Search for the cell housing the specified text and yield its [x, y] center coordinate. 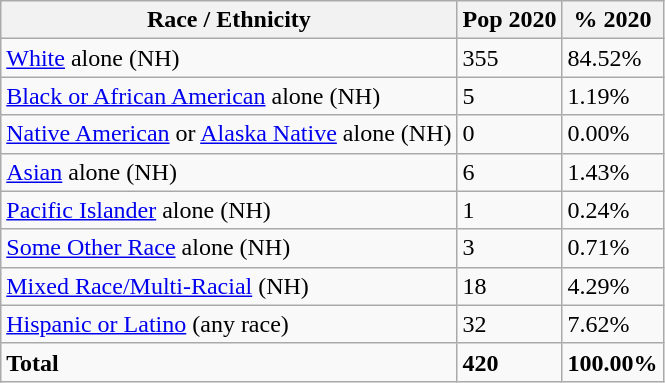
0.00% [612, 134]
32 [510, 324]
1.43% [612, 172]
Black or African American alone (NH) [229, 96]
5 [510, 96]
84.52% [612, 58]
4.29% [612, 286]
Hispanic or Latino (any race) [229, 324]
Mixed Race/Multi-Racial (NH) [229, 286]
100.00% [612, 362]
Some Other Race alone (NH) [229, 248]
1.19% [612, 96]
0 [510, 134]
6 [510, 172]
Total [229, 362]
Pacific Islander alone (NH) [229, 210]
White alone (NH) [229, 58]
Native American or Alaska Native alone (NH) [229, 134]
0.24% [612, 210]
1 [510, 210]
Race / Ethnicity [229, 20]
420 [510, 362]
3 [510, 248]
355 [510, 58]
Asian alone (NH) [229, 172]
% 2020 [612, 20]
7.62% [612, 324]
18 [510, 286]
Pop 2020 [510, 20]
0.71% [612, 248]
